Find where the given text appears and provide that cell's center as [x, y] coordinate. 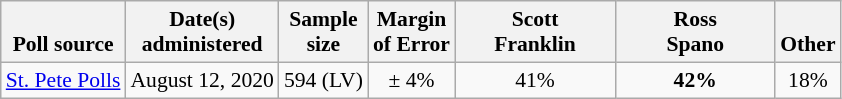
Samplesize [324, 32]
Marginof Error [412, 32]
ScottFranklin [535, 32]
Date(s)administered [202, 32]
Poll source [64, 32]
St. Pete Polls [64, 80]
41% [535, 80]
594 (LV) [324, 80]
± 4% [412, 80]
August 12, 2020 [202, 80]
42% [695, 80]
Other [808, 32]
RossSpano [695, 32]
18% [808, 80]
